Find where the given text appears and provide that cell's center as [X, Y] coordinate. 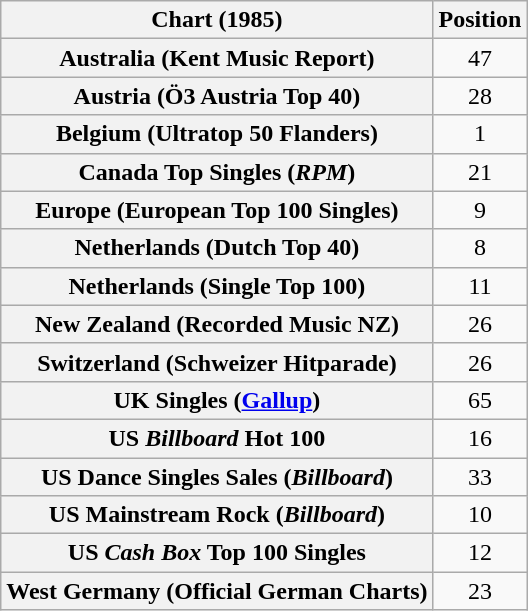
23 [480, 591]
Netherlands (Dutch Top 40) [217, 248]
Austria (Ö3 Austria Top 40) [217, 96]
West Germany (Official German Charts) [217, 591]
65 [480, 400]
1 [480, 134]
UK Singles (Gallup) [217, 400]
21 [480, 172]
US Cash Box Top 100 Singles [217, 553]
Netherlands (Single Top 100) [217, 286]
11 [480, 286]
Switzerland (Schweizer Hitparade) [217, 362]
Belgium (Ultratop 50 Flanders) [217, 134]
Australia (Kent Music Report) [217, 58]
10 [480, 515]
Canada Top Singles (RPM) [217, 172]
Position [480, 20]
16 [480, 438]
28 [480, 96]
9 [480, 210]
12 [480, 553]
US Dance Singles Sales (Billboard) [217, 477]
Europe (European Top 100 Singles) [217, 210]
US Billboard Hot 100 [217, 438]
8 [480, 248]
New Zealand (Recorded Music NZ) [217, 324]
US Mainstream Rock (Billboard) [217, 515]
47 [480, 58]
33 [480, 477]
Chart (1985) [217, 20]
